Extract the [x, y] coordinate from the center of the cell holding the provided text.  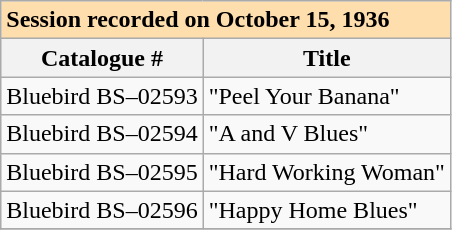
Session recorded on October 15, 1936 [226, 20]
"Peel Your Banana" [326, 96]
Bluebird BS–02595 [102, 172]
"Hard Working Woman" [326, 172]
"A and V Blues" [326, 134]
Bluebird BS–02593 [102, 96]
"Happy Home Blues" [326, 210]
Bluebird BS–02594 [102, 134]
Title [326, 58]
Bluebird BS–02596 [102, 210]
Catalogue # [102, 58]
